Find where the given text appears and provide that cell's center as [X, Y] coordinate. 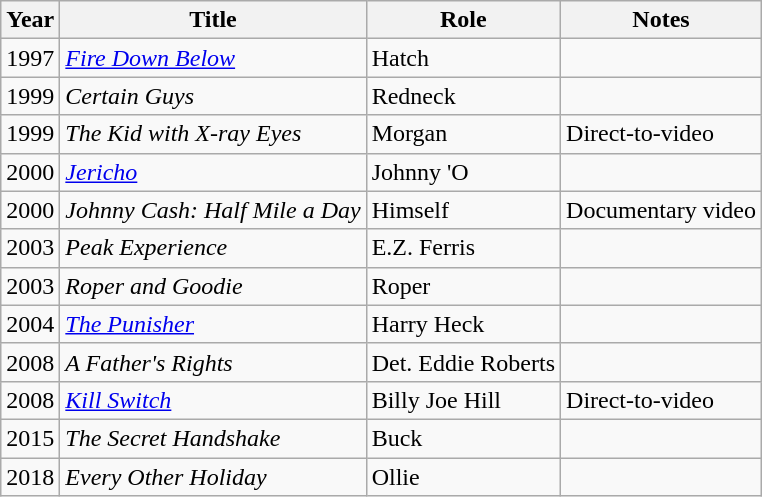
Title [213, 20]
Johnny Cash: Half Mile a Day [213, 210]
Notes [662, 20]
The Kid with X-ray Eyes [213, 134]
Billy Joe Hill [463, 400]
Roper and Goodie [213, 286]
1997 [30, 58]
Buck [463, 438]
Ollie [463, 477]
Det. Eddie Roberts [463, 362]
Documentary video [662, 210]
Every Other Holiday [213, 477]
Kill Switch [213, 400]
The Punisher [213, 324]
The Secret Handshake [213, 438]
Certain Guys [213, 96]
2018 [30, 477]
Peak Experience [213, 248]
Role [463, 20]
Year [30, 20]
Hatch [463, 58]
A Father's Rights [213, 362]
Morgan [463, 134]
Jericho [213, 172]
Redneck [463, 96]
Himself [463, 210]
Fire Down Below [213, 58]
Roper [463, 286]
Harry Heck [463, 324]
2015 [30, 438]
E.Z. Ferris [463, 248]
2004 [30, 324]
Johnny 'O [463, 172]
